Scan for the cell matching the given text and deliver its [x, y] coordinate at center. 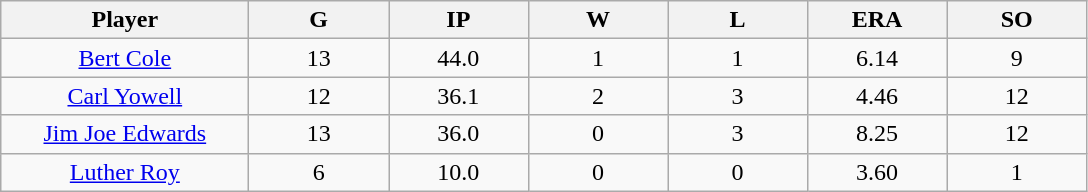
G [319, 20]
4.46 [877, 96]
10.0 [458, 172]
6 [319, 172]
3.60 [877, 172]
6.14 [877, 58]
36.1 [458, 96]
Jim Joe Edwards [125, 134]
36.0 [458, 134]
8.25 [877, 134]
ERA [877, 20]
2 [598, 96]
L [738, 20]
IP [458, 20]
W [598, 20]
SO [1017, 20]
9 [1017, 58]
Carl Yowell [125, 96]
Luther Roy [125, 172]
44.0 [458, 58]
Bert Cole [125, 58]
Player [125, 20]
